Output the [x, y] coordinate of the center of the cell containing the given text.  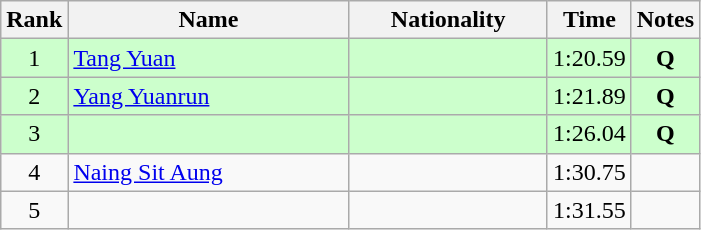
4 [34, 172]
1:21.89 [589, 96]
1:30.75 [589, 172]
3 [34, 134]
5 [34, 210]
Nationality [448, 20]
1:26.04 [589, 134]
Yang Yuanrun [208, 96]
1 [34, 58]
2 [34, 96]
Naing Sit Aung [208, 172]
Notes [665, 20]
Time [589, 20]
1:31.55 [589, 210]
Tang Yuan [208, 58]
1:20.59 [589, 58]
Name [208, 20]
Rank [34, 20]
